Scan for the cell matching the given text and deliver its [X, Y] coordinate at center. 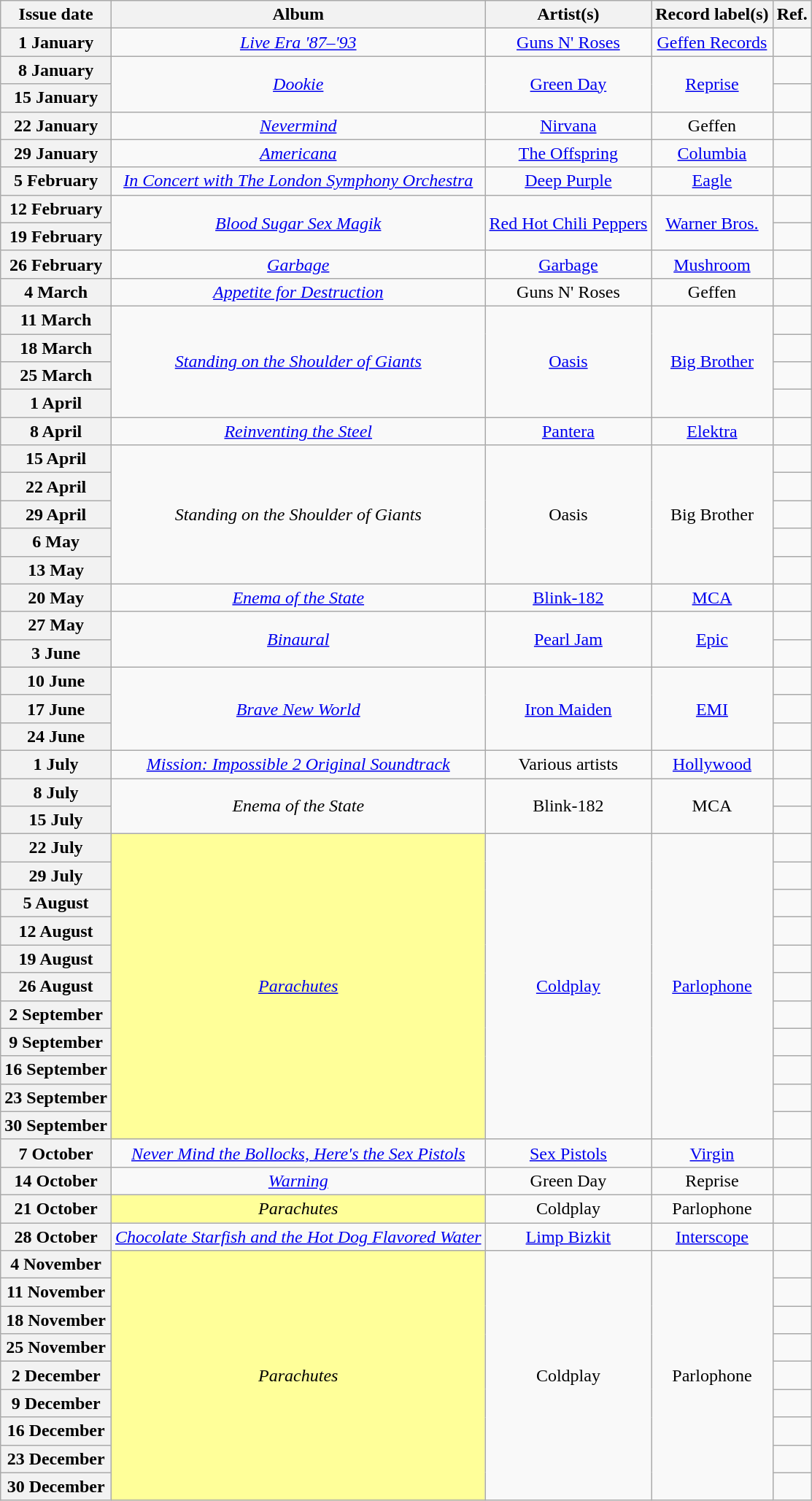
27 May [56, 625]
22 April [56, 487]
Limp Bizkit [568, 1237]
12 February [56, 209]
Various artists [568, 764]
19 February [56, 236]
29 April [56, 514]
17 June [56, 709]
Record label(s) [712, 15]
15 April [56, 459]
30 December [56, 1486]
16 September [56, 1070]
3 June [56, 653]
9 December [56, 1403]
Pearl Jam [568, 639]
28 October [56, 1237]
5 February [56, 181]
Interscope [712, 1237]
Geffen Records [712, 42]
10 June [56, 681]
20 May [56, 598]
Issue date [56, 15]
13 May [56, 570]
11 November [56, 1292]
Brave New World [298, 709]
11 March [56, 320]
18 November [56, 1320]
16 December [56, 1431]
18 March [56, 348]
1 April [56, 404]
7 October [56, 1153]
Virgin [712, 1153]
Blood Sugar Sex Magik [298, 223]
30 September [56, 1125]
Red Hot Chili Peppers [568, 223]
Binaural [298, 639]
4 November [56, 1265]
Deep Purple [568, 181]
Eagle [712, 181]
29 July [56, 876]
Warner Bros. [712, 223]
1 July [56, 764]
29 January [56, 153]
25 March [56, 376]
Americana [298, 153]
26 August [56, 987]
Iron Maiden [568, 709]
The Offspring [568, 153]
EMI [712, 709]
Appetite for Destruction [298, 292]
21 October [56, 1208]
Live Era '87–'93 [298, 42]
Columbia [712, 153]
2 September [56, 1014]
Elektra [712, 431]
Never Mind the Bollocks, Here's the Sex Pistols [298, 1153]
Album [298, 15]
12 August [56, 931]
Chocolate Starfish and the Hot Dog Flavored Water [298, 1237]
4 March [56, 292]
Ref. [792, 15]
Reinventing the Steel [298, 431]
25 November [56, 1348]
9 September [56, 1042]
Nirvana [568, 126]
Dookie [298, 84]
In Concert with The London Symphony Orchestra [298, 181]
Mushroom [712, 264]
19 August [56, 959]
8 January [56, 70]
Hollywood [712, 764]
15 January [56, 98]
Artist(s) [568, 15]
5 August [56, 903]
Warning [298, 1181]
2 December [56, 1375]
22 January [56, 126]
6 May [56, 542]
Epic [712, 639]
14 October [56, 1181]
24 June [56, 736]
23 September [56, 1097]
8 July [56, 792]
26 February [56, 264]
15 July [56, 820]
8 April [56, 431]
Pantera [568, 431]
Sex Pistols [568, 1153]
23 December [56, 1459]
22 July [56, 848]
Mission: Impossible 2 Original Soundtrack [298, 764]
1 January [56, 42]
Nevermind [298, 126]
